Determine the [X, Y] coordinate at the center of the cell enclosing the given text.  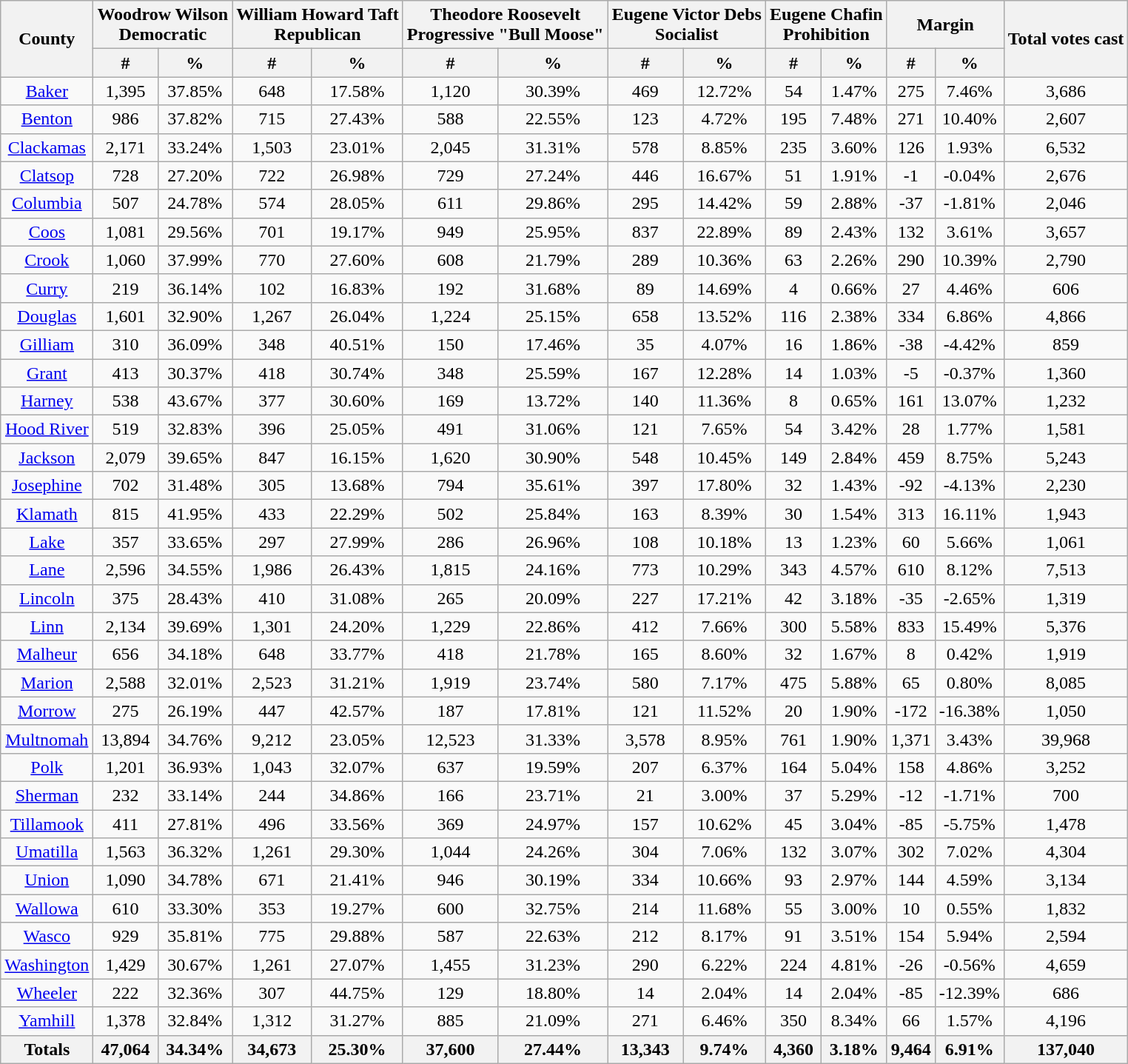
32.90% [195, 316]
10.45% [724, 458]
519 [126, 429]
1,360 [1066, 372]
-12.39% [970, 993]
Morrow [47, 711]
26.19% [195, 711]
Linn [47, 626]
4,304 [1066, 852]
20 [793, 711]
23.74% [553, 683]
3,578 [645, 739]
-4.42% [970, 344]
39.65% [195, 458]
24.16% [553, 570]
30 [793, 514]
222 [126, 993]
Gilliam [47, 344]
-35 [910, 598]
1,563 [126, 852]
4 [793, 288]
16 [793, 344]
2,230 [1066, 486]
212 [645, 937]
10.18% [724, 542]
34.55% [195, 570]
17.81% [553, 711]
34.34% [195, 1049]
33.56% [357, 824]
24.20% [357, 626]
1.91% [854, 175]
446 [645, 175]
Jackson [47, 458]
1,395 [126, 91]
65 [910, 683]
126 [910, 147]
11.68% [724, 909]
33.30% [195, 909]
5.29% [854, 795]
6.46% [724, 1021]
23.71% [553, 795]
22.63% [553, 937]
413 [126, 372]
761 [793, 739]
2,596 [126, 570]
1.86% [854, 344]
Multnomah [47, 739]
0.66% [854, 288]
207 [645, 767]
34.76% [195, 739]
Curry [47, 288]
949 [450, 232]
35 [645, 344]
Josephine [47, 486]
3,686 [1066, 91]
6.37% [724, 767]
1.54% [854, 514]
Wasco [47, 937]
297 [272, 542]
Malheur [47, 655]
-4.13% [970, 486]
491 [450, 429]
859 [1066, 344]
295 [645, 204]
1,378 [126, 1021]
1,090 [126, 880]
24.97% [553, 824]
40.51% [357, 344]
6.22% [724, 965]
357 [126, 542]
7.48% [854, 119]
8.95% [724, 739]
35.61% [553, 486]
Margin [945, 25]
1,060 [126, 260]
31.68% [553, 288]
475 [793, 683]
29.88% [357, 937]
25.05% [357, 429]
24.78% [195, 204]
2.88% [854, 204]
45 [793, 824]
847 [272, 458]
-5 [910, 372]
-92 [910, 486]
1,319 [1066, 598]
-0.04% [970, 175]
41.95% [195, 514]
574 [272, 204]
Clatsop [47, 175]
608 [450, 260]
2,588 [126, 683]
2,079 [126, 458]
929 [126, 937]
588 [450, 119]
4,659 [1066, 965]
27.99% [357, 542]
5,243 [1066, 458]
108 [645, 542]
770 [272, 260]
611 [450, 204]
13.52% [724, 316]
3.42% [854, 429]
13 [793, 542]
1,620 [450, 458]
-1.71% [970, 795]
656 [126, 655]
302 [910, 852]
Total votes cast [1066, 39]
18.80% [553, 993]
31.48% [195, 486]
Lane [47, 570]
32.83% [195, 429]
Totals [47, 1049]
3.43% [970, 739]
27.44% [553, 1049]
63 [793, 260]
8,085 [1066, 683]
26.43% [357, 570]
459 [910, 458]
17.58% [357, 91]
2,046 [1066, 204]
219 [126, 288]
-16.38% [970, 711]
1,986 [272, 570]
29.56% [195, 232]
12.72% [724, 91]
1,232 [1066, 401]
307 [272, 993]
Coos [47, 232]
1,050 [1066, 711]
34.86% [357, 795]
144 [910, 880]
9,464 [910, 1049]
17.80% [724, 486]
5.04% [854, 767]
-37 [910, 204]
4.57% [854, 570]
1,224 [450, 316]
39,968 [1066, 739]
286 [450, 542]
25.84% [553, 514]
166 [450, 795]
25.59% [553, 372]
353 [272, 909]
Woodrow WilsonDemocratic [163, 25]
Theodore RooseveltProgressive "Bull Moose" [505, 25]
4.72% [724, 119]
Lake [47, 542]
1,832 [1066, 909]
15.49% [970, 626]
31.23% [553, 965]
140 [645, 401]
4.46% [970, 288]
2.84% [854, 458]
163 [645, 514]
502 [450, 514]
12,523 [450, 739]
7.02% [970, 852]
59 [793, 204]
37.85% [195, 91]
-0.37% [970, 372]
1.43% [854, 486]
32.07% [357, 767]
25.95% [553, 232]
1,229 [450, 626]
-0.56% [970, 965]
149 [793, 458]
34.18% [195, 655]
Eugene Victor DebsSocialist [687, 25]
William Howard TaftRepublican [318, 25]
305 [272, 486]
County [47, 39]
-26 [910, 965]
4,196 [1066, 1021]
1.77% [970, 429]
21.79% [553, 260]
1.47% [854, 91]
580 [645, 683]
14.42% [724, 204]
1,061 [1066, 542]
17.21% [724, 598]
47,064 [126, 1049]
Douglas [47, 316]
28.43% [195, 598]
1,301 [272, 626]
35.81% [195, 937]
9.74% [724, 1049]
700 [1066, 795]
19.17% [357, 232]
1,581 [1066, 429]
1,815 [450, 570]
33.77% [357, 655]
396 [272, 429]
343 [793, 570]
3,134 [1066, 880]
Tillamook [47, 824]
165 [645, 655]
164 [793, 767]
167 [645, 372]
Marion [47, 683]
37,600 [450, 1049]
Wallowa [47, 909]
32.36% [195, 993]
195 [793, 119]
Columbia [47, 204]
369 [450, 824]
1.03% [854, 372]
91 [793, 937]
21 [645, 795]
19.59% [553, 767]
-172 [910, 711]
815 [126, 514]
16.11% [970, 514]
27.60% [357, 260]
42 [793, 598]
794 [450, 486]
232 [126, 795]
8.75% [970, 458]
66 [910, 1021]
28 [910, 429]
837 [645, 232]
6,532 [1066, 147]
496 [272, 824]
7.66% [724, 626]
433 [272, 514]
658 [645, 316]
27 [910, 288]
538 [126, 401]
5.58% [854, 626]
1,120 [450, 91]
310 [126, 344]
2,171 [126, 147]
10.62% [724, 824]
7.65% [724, 429]
350 [793, 1021]
-12 [910, 795]
715 [272, 119]
4.81% [854, 965]
-38 [910, 344]
2.43% [854, 232]
14.69% [724, 288]
30.67% [195, 965]
30.90% [553, 458]
4.07% [724, 344]
0.80% [970, 683]
2,790 [1066, 260]
27.81% [195, 824]
1,312 [272, 1021]
33.65% [195, 542]
26.04% [357, 316]
11.36% [724, 401]
3.07% [854, 852]
36.93% [195, 767]
1.23% [854, 542]
60 [910, 542]
31.27% [357, 1021]
-1.81% [970, 204]
Hood River [47, 429]
10.29% [724, 570]
0.55% [970, 909]
Harney [47, 401]
5.94% [970, 937]
21.78% [553, 655]
34.78% [195, 880]
946 [450, 880]
722 [272, 175]
775 [272, 937]
187 [450, 711]
42.57% [357, 711]
773 [645, 570]
8.60% [724, 655]
Baker [47, 91]
11.52% [724, 711]
2,676 [1066, 175]
32.84% [195, 1021]
30.37% [195, 372]
31.33% [553, 739]
16.15% [357, 458]
Union [47, 880]
9,212 [272, 739]
8.85% [724, 147]
169 [450, 401]
7.46% [970, 91]
31.31% [553, 147]
Polk [47, 767]
27.24% [553, 175]
5,376 [1066, 626]
36.14% [195, 288]
6.86% [970, 316]
4,360 [793, 1049]
158 [910, 767]
27.07% [357, 965]
Wheeler [47, 993]
13.07% [970, 401]
25.15% [553, 316]
Grant [47, 372]
729 [450, 175]
8.34% [854, 1021]
150 [450, 344]
12.28% [724, 372]
22.86% [553, 626]
1.57% [970, 1021]
5.66% [970, 542]
1,455 [450, 965]
93 [793, 880]
37.99% [195, 260]
885 [450, 1021]
411 [126, 824]
227 [645, 598]
29.30% [357, 852]
2,594 [1066, 937]
39.69% [195, 626]
1,943 [1066, 514]
3.51% [854, 937]
33.24% [195, 147]
214 [645, 909]
13,894 [126, 739]
Klamath [47, 514]
20.09% [553, 598]
30.74% [357, 372]
137,040 [1066, 1049]
34,673 [272, 1049]
30.19% [553, 880]
1,201 [126, 767]
Umatilla [47, 852]
578 [645, 147]
26.96% [553, 542]
123 [645, 119]
30.60% [357, 401]
244 [272, 795]
3.04% [854, 824]
25.30% [357, 1049]
192 [450, 288]
4.86% [970, 767]
1,043 [272, 767]
587 [450, 937]
0.42% [970, 655]
22.89% [724, 232]
23.01% [357, 147]
375 [126, 598]
377 [272, 401]
410 [272, 598]
702 [126, 486]
55 [793, 909]
2,134 [126, 626]
3,252 [1066, 767]
44.75% [357, 993]
161 [910, 401]
300 [793, 626]
606 [1066, 288]
1,601 [126, 316]
-2.65% [970, 598]
3.61% [970, 232]
51 [793, 175]
4.59% [970, 880]
600 [450, 909]
10 [910, 909]
10.40% [970, 119]
728 [126, 175]
1,081 [126, 232]
23.05% [357, 739]
43.67% [195, 401]
235 [793, 147]
Washington [47, 965]
1,429 [126, 965]
-5.75% [970, 824]
1,044 [450, 852]
637 [450, 767]
13,343 [645, 1049]
36.09% [195, 344]
304 [645, 852]
22.29% [357, 514]
157 [645, 824]
1.67% [854, 655]
19.27% [357, 909]
1,371 [910, 739]
102 [272, 288]
Yamhill [47, 1021]
8.12% [970, 570]
31.08% [357, 598]
686 [1066, 993]
8.39% [724, 514]
27.43% [357, 119]
27.20% [195, 175]
17.46% [553, 344]
Lincoln [47, 598]
1,267 [272, 316]
10.36% [724, 260]
16.67% [724, 175]
2,045 [450, 147]
31.21% [357, 683]
412 [645, 626]
10.39% [970, 260]
2.26% [854, 260]
32.75% [553, 909]
7,513 [1066, 570]
31.06% [553, 429]
2.38% [854, 316]
548 [645, 458]
507 [126, 204]
129 [450, 993]
1.93% [970, 147]
2,523 [272, 683]
Sherman [47, 795]
4,866 [1066, 316]
469 [645, 91]
13.72% [553, 401]
Benton [47, 119]
-1 [910, 175]
30.39% [553, 91]
1,478 [1066, 824]
Eugene ChafinProhibition [826, 25]
5.88% [854, 683]
24.26% [553, 852]
833 [910, 626]
32.01% [195, 683]
37 [793, 795]
10.66% [724, 880]
7.17% [724, 683]
447 [272, 711]
289 [645, 260]
33.14% [195, 795]
26.98% [357, 175]
1,503 [272, 147]
116 [793, 316]
2.97% [854, 880]
265 [450, 598]
986 [126, 119]
22.55% [553, 119]
7.06% [724, 852]
0.65% [854, 401]
29.86% [553, 204]
6.91% [970, 1049]
8.17% [724, 937]
397 [645, 486]
37.82% [195, 119]
701 [272, 232]
3.60% [854, 147]
36.32% [195, 852]
671 [272, 880]
313 [910, 514]
21.09% [553, 1021]
16.83% [357, 288]
Crook [47, 260]
13.68% [357, 486]
2,607 [1066, 119]
Clackamas [47, 147]
3,657 [1066, 232]
154 [910, 937]
21.41% [357, 880]
224 [793, 965]
28.05% [357, 204]
